Provide the (x, y) coordinate of the cell's center where the given text is located.  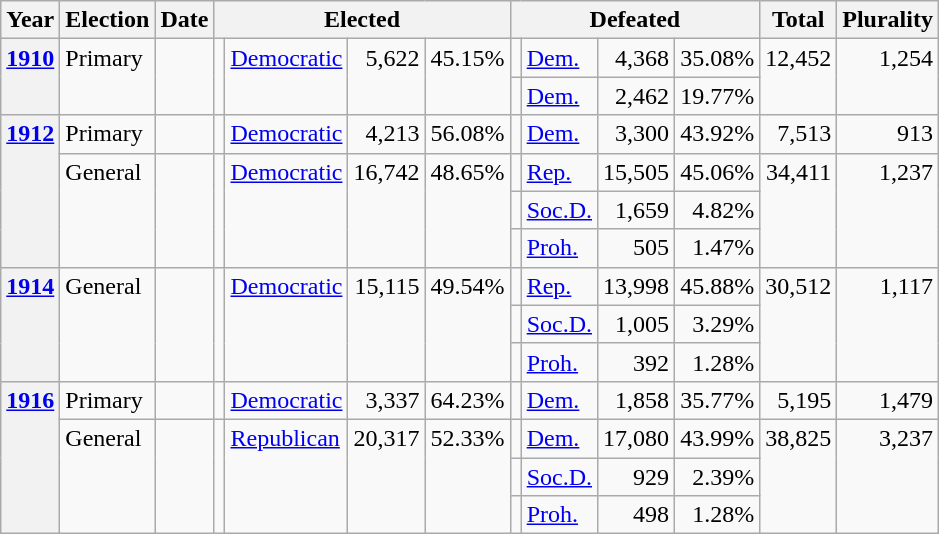
3.29% (718, 324)
34,411 (798, 210)
7,513 (798, 134)
16,742 (386, 210)
48.65% (468, 210)
1.47% (718, 248)
505 (636, 248)
5,195 (798, 400)
Plurality (888, 20)
30,512 (798, 324)
1914 (30, 324)
15,505 (636, 172)
1,254 (888, 77)
2.39% (718, 477)
Date (184, 20)
5,622 (386, 77)
52.33% (468, 476)
2,462 (636, 96)
Elected (362, 20)
Election (108, 20)
35.08% (718, 58)
38,825 (798, 476)
4,213 (386, 134)
Defeated (635, 20)
Republican (286, 476)
1,117 (888, 324)
19.77% (718, 96)
64.23% (468, 400)
20,317 (386, 476)
392 (636, 362)
45.06% (718, 172)
12,452 (798, 77)
498 (636, 515)
1910 (30, 77)
13,998 (636, 286)
17,080 (636, 438)
45.88% (718, 286)
15,115 (386, 324)
1912 (30, 191)
Year (30, 20)
929 (636, 477)
43.92% (718, 134)
35.77% (718, 400)
43.99% (718, 438)
1,237 (888, 210)
56.08% (468, 134)
3,337 (386, 400)
1,479 (888, 400)
3,300 (636, 134)
913 (888, 134)
4.82% (718, 210)
1,858 (636, 400)
Total (798, 20)
1,659 (636, 210)
4,368 (636, 58)
49.54% (468, 324)
1916 (30, 457)
45.15% (468, 77)
3,237 (888, 476)
1,005 (636, 324)
